Scan for the cell matching the given text and deliver its [X, Y] coordinate at center. 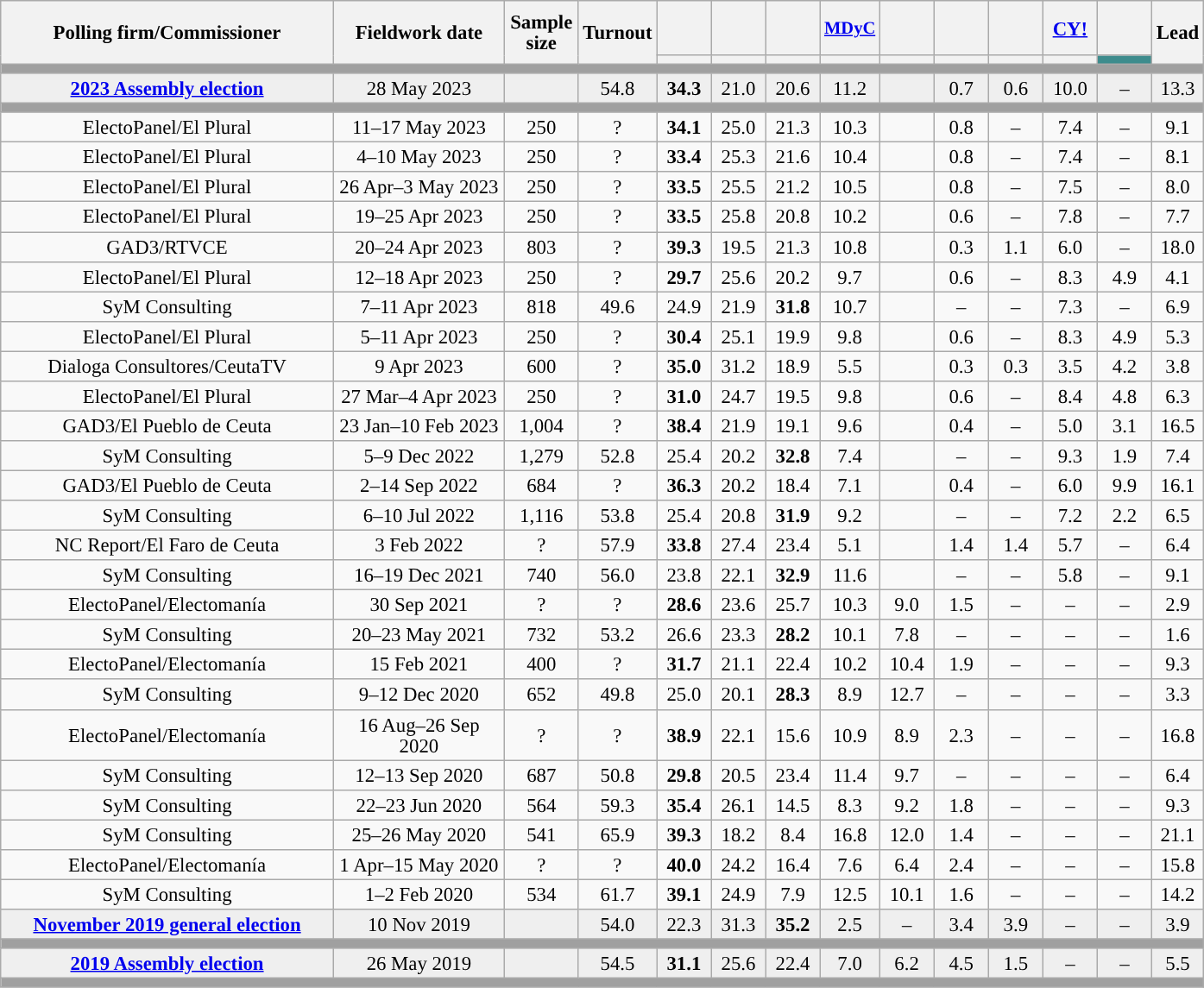
30 Sep 2021 [419, 606]
34.1 [684, 128]
31.9 [792, 516]
26.1 [739, 804]
534 [541, 894]
NC Report/El Faro de Ceuta [167, 545]
5.7 [1070, 545]
Sample size [541, 33]
7.7 [1178, 217]
40.0 [684, 865]
16–19 Dec 2021 [419, 575]
6.9 [1178, 307]
10.0 [1070, 88]
26 May 2019 [419, 963]
4.1 [1178, 276]
2–14 Sep 2022 [419, 485]
54.5 [618, 963]
25.7 [792, 606]
November 2019 general election [167, 925]
7.2 [1070, 516]
7.1 [849, 485]
28 May 2023 [419, 88]
8.1 [1178, 157]
3.5 [1070, 366]
31.2 [739, 366]
25.5 [739, 188]
9.0 [906, 606]
25.1 [739, 337]
5–11 Apr 2023 [419, 337]
52.8 [618, 456]
30.4 [684, 337]
11–17 May 2023 [419, 128]
19.1 [792, 426]
18.2 [739, 835]
24.7 [739, 397]
6.5 [1178, 516]
2.9 [1178, 606]
6.2 [906, 963]
19–25 Apr 2023 [419, 217]
12.7 [906, 695]
59.3 [618, 804]
5–9 Dec 2022 [419, 456]
15.6 [792, 735]
10 Nov 2019 [419, 925]
Polling firm/Commissioner [167, 33]
6.3 [1178, 397]
10.5 [849, 188]
803 [541, 247]
31.0 [684, 397]
14.5 [792, 804]
3.1 [1124, 426]
18.0 [1178, 247]
9.6 [849, 426]
2.5 [849, 925]
29.7 [684, 276]
27.4 [739, 545]
56.0 [618, 575]
49.8 [618, 695]
26 Apr–3 May 2023 [419, 188]
818 [541, 307]
7.5 [1070, 188]
10.7 [849, 307]
38.4 [684, 426]
Turnout [618, 33]
8.0 [1178, 188]
18.4 [792, 485]
31.3 [739, 925]
MDyC [849, 28]
1 Apr–15 May 2020 [419, 865]
20.1 [739, 695]
4.5 [961, 963]
15.8 [1178, 865]
2.4 [961, 865]
26.6 [684, 635]
32.9 [792, 575]
1,004 [541, 426]
684 [541, 485]
53.2 [618, 635]
2.3 [961, 735]
5.8 [1070, 575]
20–24 Apr 2023 [419, 247]
2023 Assembly election [167, 88]
6–10 Jul 2022 [419, 516]
9.9 [1124, 485]
16.1 [1178, 485]
14.2 [1178, 894]
4.2 [1124, 366]
541 [541, 835]
11.2 [849, 88]
7.3 [1070, 307]
31.7 [684, 664]
24.2 [739, 865]
38.9 [684, 735]
36.3 [684, 485]
20.6 [792, 88]
Lead [1178, 33]
18.9 [792, 366]
27 Mar–4 Apr 2023 [419, 397]
54.8 [618, 88]
19.9 [792, 337]
33.4 [684, 157]
1–2 Feb 2020 [419, 894]
25.8 [739, 217]
Dialoga Consultores/CeutaTV [167, 366]
34.3 [684, 88]
12.0 [906, 835]
11.4 [849, 775]
7.6 [849, 865]
23.6 [739, 606]
21.0 [739, 88]
20–23 May 2021 [419, 635]
16.4 [792, 865]
5.1 [849, 545]
2.2 [1124, 516]
9–12 Dec 2020 [419, 695]
3.4 [961, 925]
3 Feb 2022 [419, 545]
28.3 [792, 695]
11.6 [849, 575]
687 [541, 775]
29.8 [684, 775]
732 [541, 635]
GAD3/RTVCE [167, 247]
22–23 Jun 2020 [419, 804]
65.9 [618, 835]
57.9 [618, 545]
12–13 Sep 2020 [419, 775]
3.3 [1178, 695]
1,279 [541, 456]
10.9 [849, 735]
21.6 [792, 157]
31.1 [684, 963]
0.7 [961, 88]
28.2 [792, 635]
23.3 [739, 635]
16 Aug–26 Sep 2020 [419, 735]
23.8 [684, 575]
652 [541, 695]
49.6 [618, 307]
4–10 May 2023 [419, 157]
CY! [1070, 28]
31.8 [792, 307]
9 Apr 2023 [419, 366]
33.8 [684, 545]
15 Feb 2021 [419, 664]
54.0 [618, 925]
7–11 Apr 2023 [419, 307]
12–18 Apr 2023 [419, 276]
4.8 [1124, 397]
564 [541, 804]
600 [541, 366]
32.8 [792, 456]
50.8 [618, 775]
39.1 [684, 894]
25.3 [739, 157]
1.1 [1015, 247]
13.3 [1178, 88]
1.8 [961, 804]
7.9 [792, 894]
35.0 [684, 366]
21.2 [792, 188]
7.0 [849, 963]
740 [541, 575]
3.8 [1178, 366]
Fieldwork date [419, 33]
28.6 [684, 606]
53.8 [618, 516]
12.5 [849, 894]
35.2 [792, 925]
2019 Assembly election [167, 963]
16.5 [1178, 426]
61.7 [618, 894]
35.4 [684, 804]
22.3 [684, 925]
5.0 [1070, 426]
20.5 [739, 775]
1,116 [541, 516]
5.3 [1178, 337]
25–26 May 2020 [419, 835]
10.8 [849, 247]
23 Jan–10 Feb 2023 [419, 426]
400 [541, 664]
